Identify which cell holds the provided text, then report its (X, Y) central coordinate. 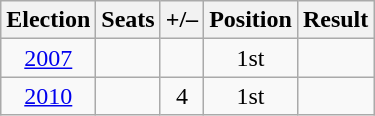
4 (182, 96)
2007 (48, 58)
2010 (48, 96)
Seats (128, 20)
Position (251, 20)
Result (335, 20)
+/– (182, 20)
Election (48, 20)
